Identify which cell holds the provided text, then report its (X, Y) central coordinate. 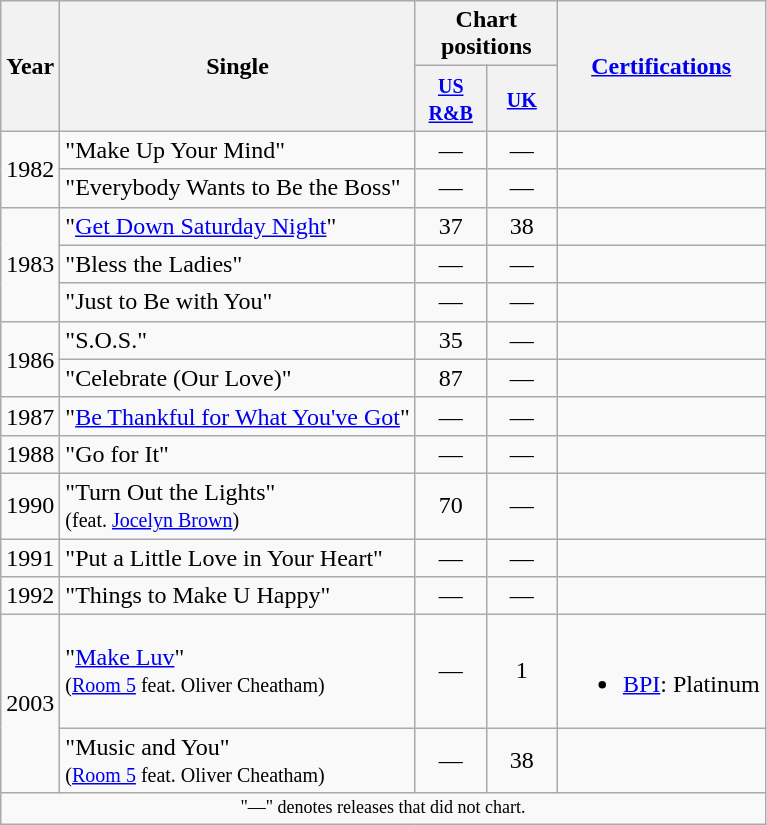
"Music and You"(Room 5 feat. Oliver Cheatham) (238, 760)
"Put a Little Love in Your Heart" (238, 557)
1982 (30, 169)
87 (450, 378)
1988 (30, 454)
1991 (30, 557)
2003 (30, 704)
"Just to Be with You" (238, 302)
Year (30, 66)
37 (450, 226)
"Turn Out the Lights"(feat. Jocelyn Brown) (238, 506)
Chart positions (486, 34)
"S.O.S." (238, 340)
1 (522, 672)
"Go for It" (238, 454)
1983 (30, 264)
1992 (30, 596)
"Be Thankful for What You've Got" (238, 416)
"Things to Make U Happy" (238, 596)
"Everybody Wants to Be the Boss" (238, 188)
"Get Down Saturday Night" (238, 226)
1987 (30, 416)
"Make Luv"(Room 5 feat. Oliver Cheatham) (238, 672)
Single (238, 66)
"Celebrate (Our Love)" (238, 378)
70 (450, 506)
"—" denotes releases that did not chart. (383, 808)
BPI: Platinum (661, 672)
35 (450, 340)
1990 (30, 506)
1986 (30, 359)
US R&B (450, 98)
"Bless the Ladies" (238, 264)
"Make Up Your Mind" (238, 150)
UK (522, 98)
Certifications (661, 66)
